From the cell containing the given text, extract its center point as [x, y] coordinate. 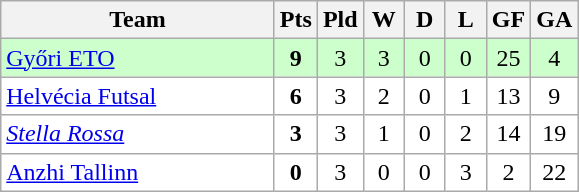
4 [554, 58]
Pts [296, 20]
25 [508, 58]
Pld [340, 20]
6 [296, 96]
Győri ETO [138, 58]
L [466, 20]
19 [554, 134]
14 [508, 134]
W [384, 20]
Stella Rossa [138, 134]
D [424, 20]
GF [508, 20]
22 [554, 172]
Anzhi Tallinn [138, 172]
13 [508, 96]
GA [554, 20]
Team [138, 20]
Helvécia Futsal [138, 96]
